Output the (X, Y) coordinate of the center of the cell containing the given text.  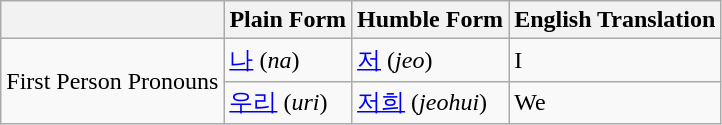
I (615, 60)
We (615, 102)
나 (na) (288, 60)
저 (jeo) (430, 60)
English Translation (615, 20)
Plain Form (288, 20)
우리 (uri) (288, 102)
저희 (jeohui) (430, 102)
First Person Pronouns (112, 82)
Humble Form (430, 20)
